Return [x, y] of the center of cell containing provided text 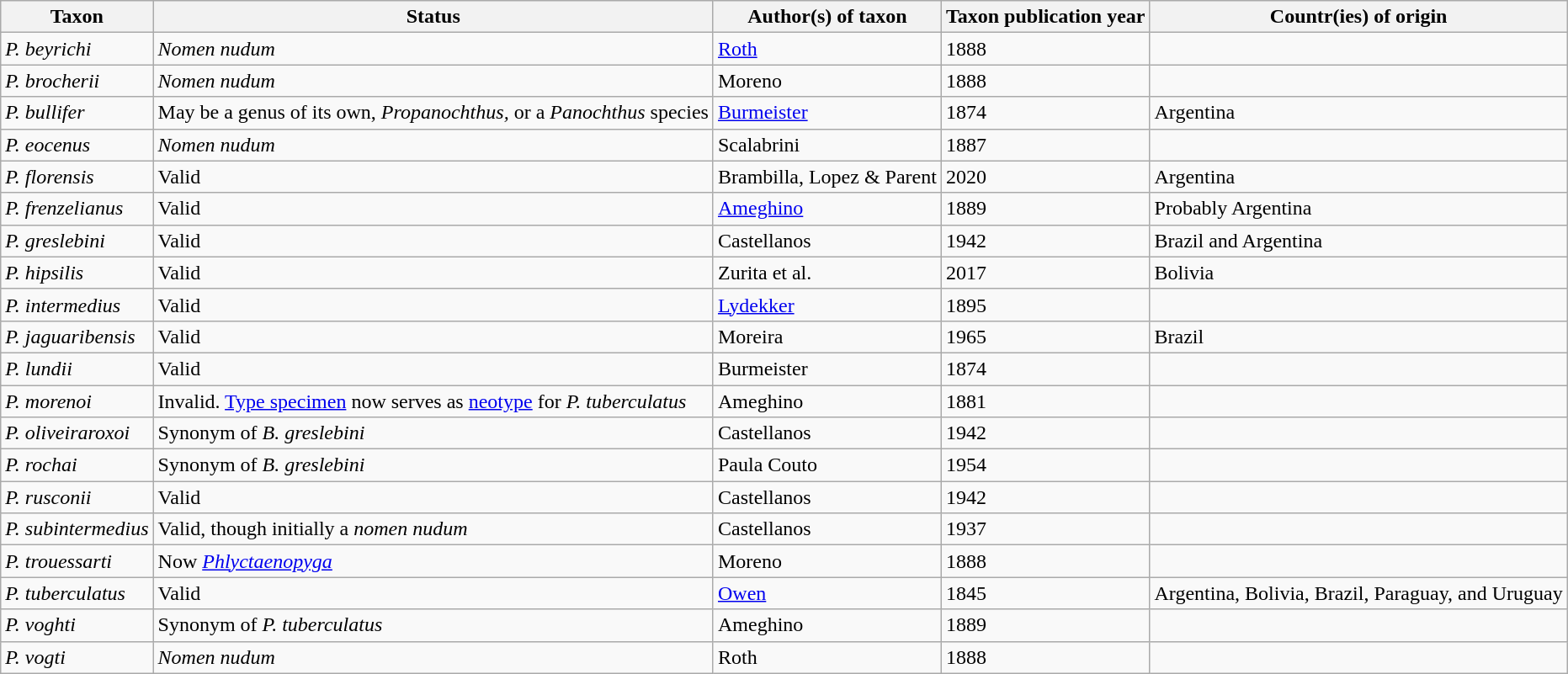
Zurita et al. [827, 273]
2017 [1045, 273]
1937 [1045, 529]
P. greslebini [77, 241]
1965 [1045, 337]
Moreira [827, 337]
Invalid. Type specimen now serves as neotype for P. tuberculatus [433, 401]
Owen [827, 593]
1954 [1045, 465]
P. beyrichi [77, 49]
Taxon [77, 17]
P. voghti [77, 625]
P. subintermedius [77, 529]
Countr(ies) of origin [1358, 17]
Brambilla, Lopez & Parent [827, 177]
1881 [1045, 401]
Taxon publication year [1045, 17]
P. hipsilis [77, 273]
P. intermedius [77, 305]
Author(s) of taxon [827, 17]
P. tuberculatus [77, 593]
Argentina, Bolivia, Brazil, Paraguay, and Uruguay [1358, 593]
P. rusconii [77, 497]
P. lundii [77, 369]
Probably Argentina [1358, 209]
P. trouessarti [77, 561]
Bolivia [1358, 273]
P. morenoi [77, 401]
P. frenzelianus [77, 209]
P. vogti [77, 657]
P. eocenus [77, 145]
May be a genus of its own, Propanochthus, or a Panochthus species [433, 113]
Paula Couto [827, 465]
Scalabrini [827, 145]
1887 [1045, 145]
Status [433, 17]
Lydekker [827, 305]
P. brocherii [77, 81]
P. rochai [77, 465]
Synonym of P. tuberculatus [433, 625]
Valid, though initially a nomen nudum [433, 529]
P. jaguaribensis [77, 337]
P. bullifer [77, 113]
P. oliveiraroxoi [77, 433]
Brazil [1358, 337]
1845 [1045, 593]
P. florensis [77, 177]
1895 [1045, 305]
Brazil and Argentina [1358, 241]
Now Phlyctaenopyga [433, 561]
2020 [1045, 177]
